Return [X, Y] of the center of cell containing provided text 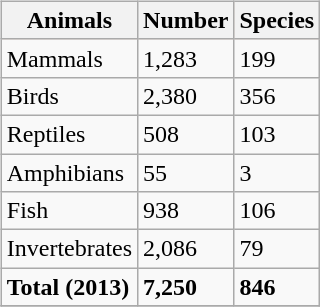
Reptiles [69, 134]
Total (2013) [69, 287]
Mammals [69, 58]
Amphibians [69, 173]
103 [277, 134]
Fish [69, 211]
Species [277, 20]
Number [186, 20]
Invertebrates [69, 249]
938 [186, 211]
2,086 [186, 249]
2,380 [186, 96]
508 [186, 134]
79 [277, 249]
1,283 [186, 58]
7,250 [186, 287]
356 [277, 96]
846 [277, 287]
199 [277, 58]
Animals [69, 20]
106 [277, 211]
Birds [69, 96]
55 [186, 173]
3 [277, 173]
